Scan for the cell matching the given text and deliver its (x, y) coordinate at center. 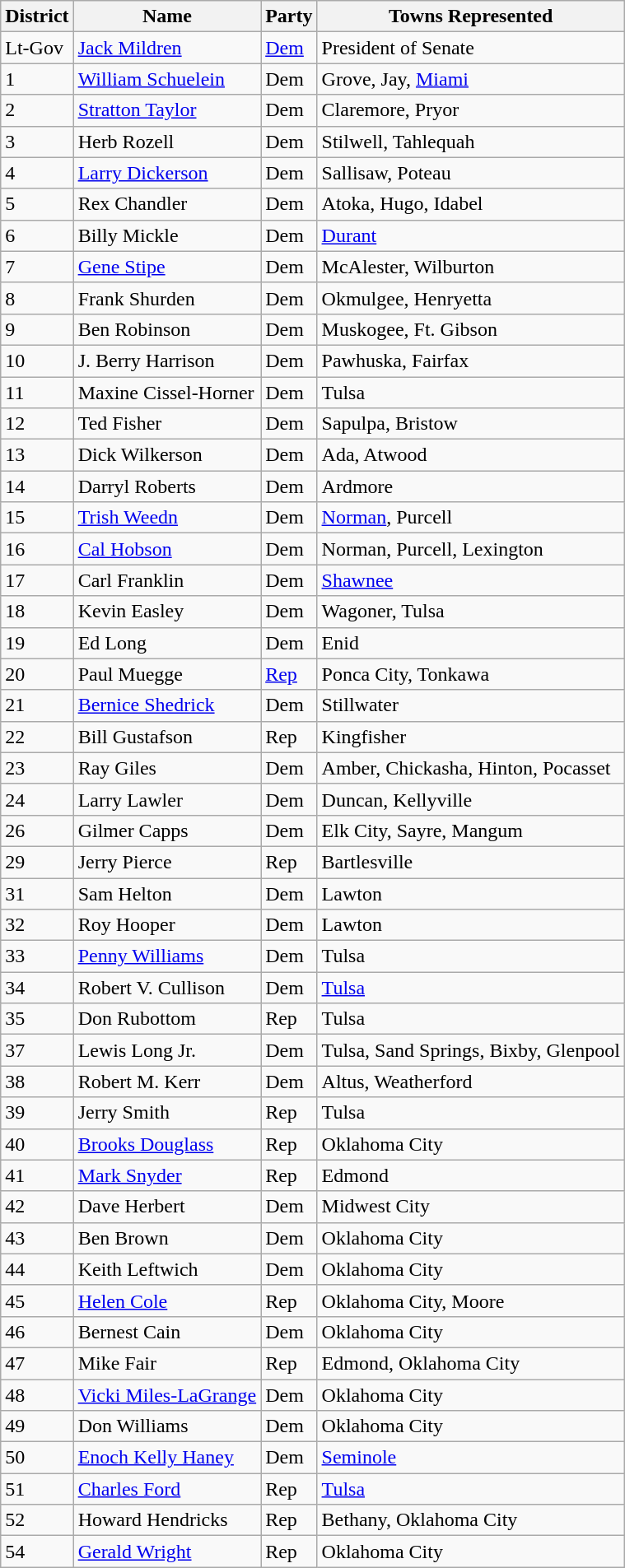
24 (37, 799)
23 (37, 768)
Dave Herbert (167, 1207)
Enid (471, 643)
Durant (471, 235)
6 (37, 235)
Darryl Roberts (167, 486)
Maxine Cissel-Horner (167, 393)
38 (37, 1082)
17 (37, 580)
District (37, 16)
49 (37, 1426)
Brooks Douglass (167, 1144)
48 (37, 1395)
Roy Hooper (167, 925)
Midwest City (471, 1207)
Larry Dickerson (167, 173)
Bethany, Oklahoma City (471, 1520)
Lt-Gov (37, 48)
12 (37, 424)
Party (289, 16)
Gene Stipe (167, 267)
15 (37, 518)
41 (37, 1175)
Atoka, Hugo, Idabel (471, 204)
42 (37, 1207)
32 (37, 925)
Kingfisher (471, 737)
43 (37, 1238)
Edmond, Oklahoma City (471, 1363)
Norman, Purcell, Lexington (471, 549)
4 (37, 173)
33 (37, 956)
Ben Robinson (167, 329)
Elk City, Sayre, Mangum (471, 831)
Robert M. Kerr (167, 1082)
8 (37, 298)
1 (37, 79)
Wagoner, Tulsa (471, 612)
13 (37, 455)
Name (167, 16)
20 (37, 674)
Ray Giles (167, 768)
21 (37, 705)
Ben Brown (167, 1238)
Penny Williams (167, 956)
Don Williams (167, 1426)
Edmond (471, 1175)
Ada, Atwood (471, 455)
3 (37, 142)
31 (37, 893)
Norman, Purcell (471, 518)
50 (37, 1458)
Amber, Chickasha, Hinton, Pocasset (471, 768)
Charles Ford (167, 1489)
Gilmer Capps (167, 831)
Stillwater (471, 705)
45 (37, 1300)
Bernest Cain (167, 1332)
Billy Mickle (167, 235)
7 (37, 267)
Lewis Long Jr. (167, 1050)
Mike Fair (167, 1363)
Seminole (471, 1458)
Oklahoma City, Moore (471, 1300)
Sam Helton (167, 893)
34 (37, 988)
Bernice Shedrick (167, 705)
54 (37, 1552)
Larry Lawler (167, 799)
9 (37, 329)
47 (37, 1363)
29 (37, 862)
Grove, Jay, Miami (471, 79)
William Schuelein (167, 79)
Ted Fisher (167, 424)
44 (37, 1269)
Trish Weedn (167, 518)
Rex Chandler (167, 204)
Jack Mildren (167, 48)
Duncan, Kellyville (471, 799)
Frank Shurden (167, 298)
2 (37, 110)
Paul Muegge (167, 674)
Carl Franklin (167, 580)
Stratton Taylor (167, 110)
26 (37, 831)
10 (37, 361)
Herb Rozell (167, 142)
Stilwell, Tahlequah (471, 142)
Bill Gustafson (167, 737)
Dick Wilkerson (167, 455)
Helen Cole (167, 1300)
Ed Long (167, 643)
Ponca City, Tonkawa (471, 674)
Sapulpa, Bristow (471, 424)
McAlester, Wilburton (471, 267)
14 (37, 486)
Muskogee, Ft. Gibson (471, 329)
16 (37, 549)
Tulsa, Sand Springs, Bixby, Glenpool (471, 1050)
President of Senate (471, 48)
40 (37, 1144)
Shawnee (471, 580)
51 (37, 1489)
Vicki Miles-LaGrange (167, 1395)
Howard Hendricks (167, 1520)
Pawhuska, Fairfax (471, 361)
Okmulgee, Henryetta (471, 298)
35 (37, 1019)
5 (37, 204)
Jerry Smith (167, 1113)
52 (37, 1520)
Claremore, Pryor (471, 110)
11 (37, 393)
Gerald Wright (167, 1552)
Mark Snyder (167, 1175)
Ardmore (471, 486)
46 (37, 1332)
Towns Represented (471, 16)
Bartlesville (471, 862)
Jerry Pierce (167, 862)
Sallisaw, Poteau (471, 173)
Cal Hobson (167, 549)
Keith Leftwich (167, 1269)
Enoch Kelly Haney (167, 1458)
39 (37, 1113)
18 (37, 612)
37 (37, 1050)
J. Berry Harrison (167, 361)
Don Rubottom (167, 1019)
Altus, Weatherford (471, 1082)
22 (37, 737)
Robert V. Cullison (167, 988)
Kevin Easley (167, 612)
19 (37, 643)
